Return (x, y) of the center of cell containing provided text 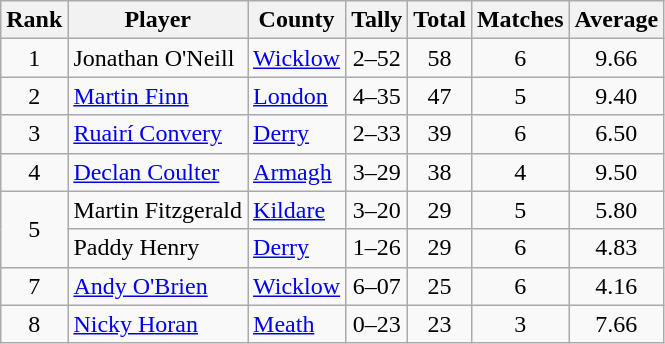
Declan Coulter (158, 172)
1 (34, 58)
9.66 (616, 58)
Nicky Horan (158, 324)
London (297, 96)
58 (440, 58)
Average (616, 20)
6.50 (616, 134)
4.83 (616, 248)
8 (34, 324)
1–26 (377, 248)
23 (440, 324)
Rank (34, 20)
38 (440, 172)
7 (34, 286)
25 (440, 286)
4–35 (377, 96)
Tally (377, 20)
47 (440, 96)
Kildare (297, 210)
County (297, 20)
2–52 (377, 58)
2–33 (377, 134)
6–07 (377, 286)
39 (440, 134)
Ruairí Convery (158, 134)
2 (34, 96)
Martin Finn (158, 96)
Andy O'Brien (158, 286)
Meath (297, 324)
Player (158, 20)
5.80 (616, 210)
Matches (520, 20)
0–23 (377, 324)
Paddy Henry (158, 248)
Martin Fitzgerald (158, 210)
Jonathan O'Neill (158, 58)
9.50 (616, 172)
3–29 (377, 172)
Total (440, 20)
7.66 (616, 324)
Armagh (297, 172)
9.40 (616, 96)
4.16 (616, 286)
3–20 (377, 210)
